Find where the given text appears and provide that cell's center as (X, Y) coordinate. 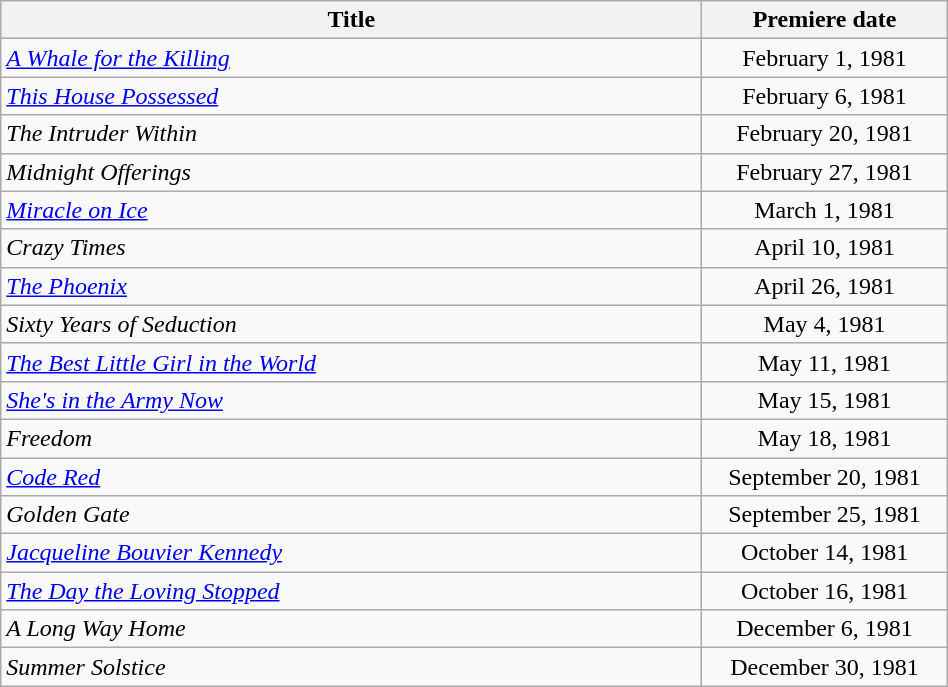
May 18, 1981 (824, 438)
A Whale for the Killing (352, 58)
She's in the Army Now (352, 400)
October 16, 1981 (824, 591)
December 6, 1981 (824, 629)
This House Possessed (352, 96)
The Intruder Within (352, 134)
Midnight Offerings (352, 172)
December 30, 1981 (824, 667)
October 14, 1981 (824, 553)
April 26, 1981 (824, 286)
The Day the Loving Stopped (352, 591)
Jacqueline Bouvier Kennedy (352, 553)
May 15, 1981 (824, 400)
A Long Way Home (352, 629)
February 1, 1981 (824, 58)
February 27, 1981 (824, 172)
Summer Solstice (352, 667)
February 6, 1981 (824, 96)
May 11, 1981 (824, 362)
The Best Little Girl in the World (352, 362)
Miracle on Ice (352, 210)
September 20, 1981 (824, 477)
May 4, 1981 (824, 324)
Title (352, 20)
March 1, 1981 (824, 210)
Code Red (352, 477)
Premiere date (824, 20)
April 10, 1981 (824, 248)
February 20, 1981 (824, 134)
The Phoenix (352, 286)
Crazy Times (352, 248)
September 25, 1981 (824, 515)
Freedom (352, 438)
Golden Gate (352, 515)
Sixty Years of Seduction (352, 324)
